Return the (x, y) coordinate for the center point of the cell that contains the specified text.  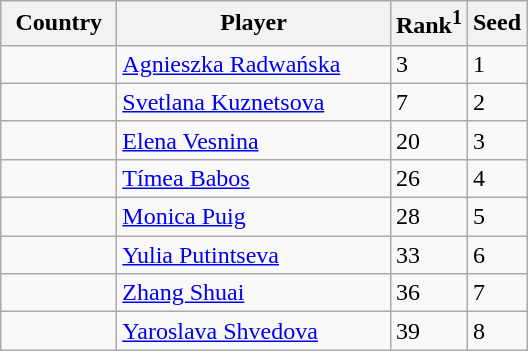
1 (496, 64)
6 (496, 255)
Tímea Babos (254, 178)
Elena Vesnina (254, 140)
4 (496, 178)
5 (496, 217)
Rank1 (428, 24)
Agnieszka Radwańska (254, 64)
Yaroslava Shvedova (254, 331)
26 (428, 178)
2 (496, 102)
Zhang Shuai (254, 293)
28 (428, 217)
20 (428, 140)
8 (496, 331)
Player (254, 24)
39 (428, 331)
Svetlana Kuznetsova (254, 102)
Country (59, 24)
33 (428, 255)
Monica Puig (254, 217)
Seed (496, 24)
Yulia Putintseva (254, 255)
36 (428, 293)
